Detect which cell encompasses the target text, then output its (X, Y) center coordinate. 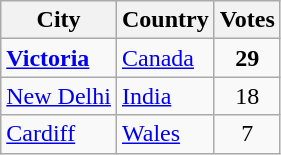
Country (165, 20)
Canada (165, 58)
Cardiff (59, 134)
City (59, 20)
Victoria (59, 58)
Wales (165, 134)
India (165, 96)
New Delhi (59, 96)
29 (247, 58)
18 (247, 96)
7 (247, 134)
Votes (247, 20)
